Pinpoint the cell where the given text exists, returning its [x, y] midpoint coordinate. 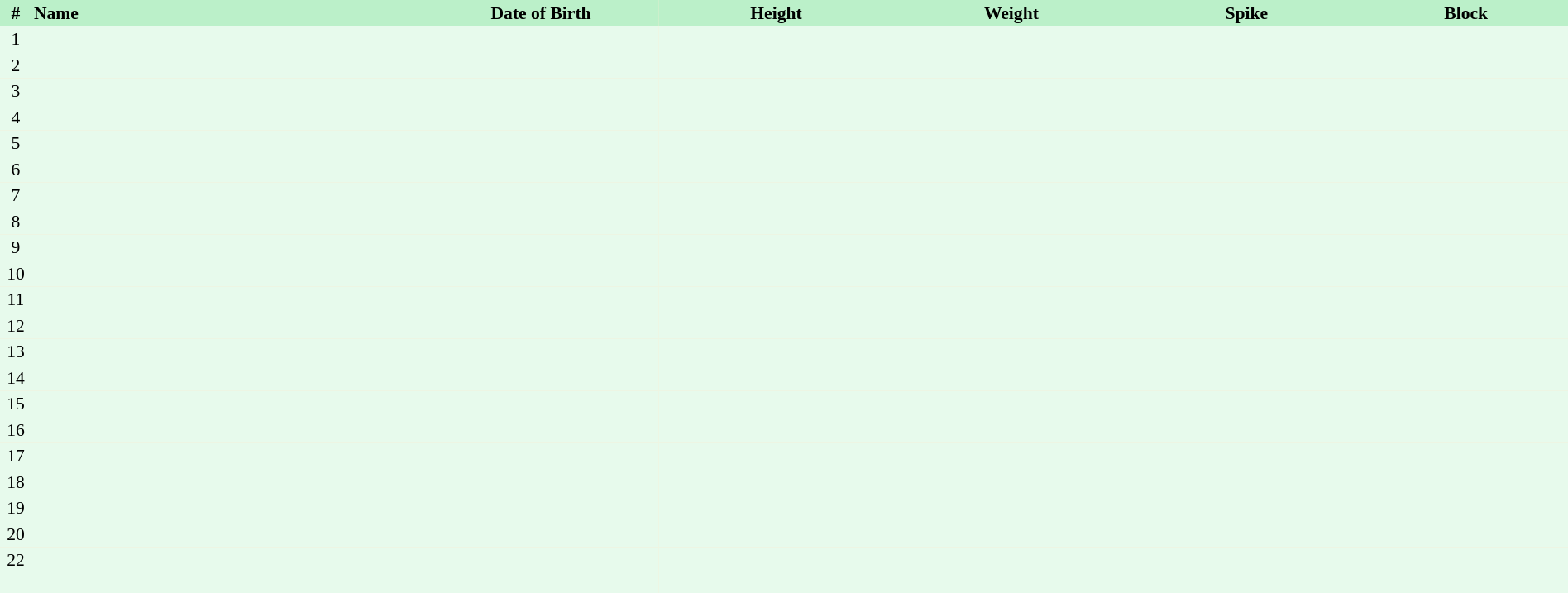
18 [16, 482]
Weight [1011, 13]
19 [16, 508]
6 [16, 170]
13 [16, 352]
20 [16, 534]
14 [16, 378]
9 [16, 248]
7 [16, 195]
11 [16, 299]
22 [16, 561]
16 [16, 430]
Spike [1246, 13]
2 [16, 65]
15 [16, 404]
10 [16, 274]
Height [776, 13]
Block [1465, 13]
12 [16, 326]
4 [16, 117]
17 [16, 457]
Date of Birth [541, 13]
3 [16, 91]
Name [227, 13]
5 [16, 144]
8 [16, 222]
# [16, 13]
1 [16, 40]
